Search for the cell housing the specified text and yield its (X, Y) center coordinate. 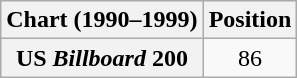
Chart (1990–1999) (102, 20)
US Billboard 200 (102, 58)
86 (250, 58)
Position (250, 20)
